For the text-containing cell, return its midpoint in [x, y] coordinate format. 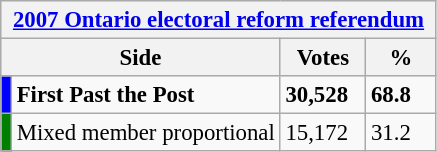
30,528 [323, 95]
Mixed member proportional [146, 133]
Side [140, 58]
68.8 [402, 95]
Votes [323, 58]
31.2 [402, 133]
First Past the Post [146, 95]
2007 Ontario electoral reform referendum [219, 20]
15,172 [323, 133]
% [402, 58]
